Extract the (x, y) coordinate from the center of the cell holding the provided text.  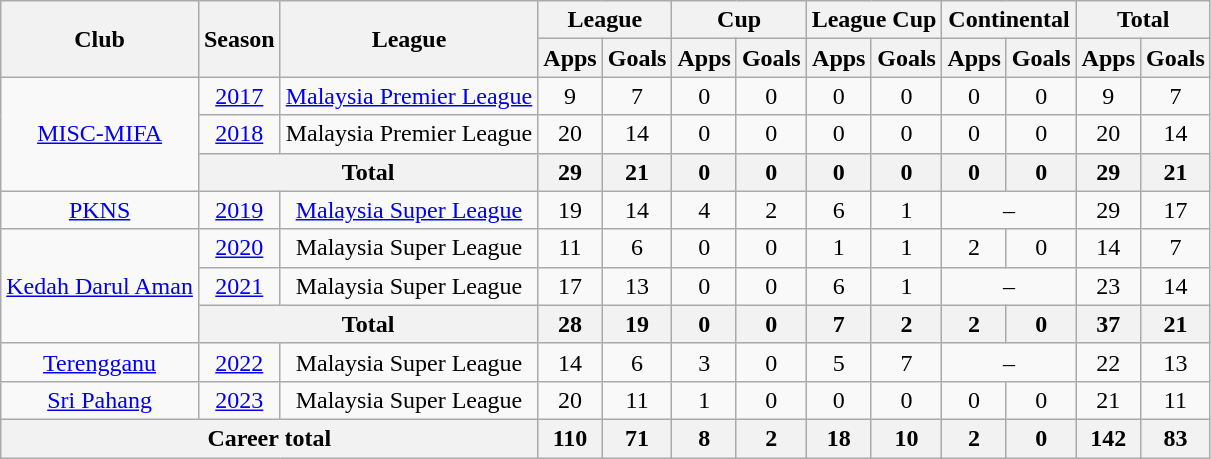
71 (637, 438)
Terengganu (100, 362)
Continental (1009, 20)
2020 (239, 248)
Sri Pahang (100, 400)
2019 (239, 210)
37 (1108, 324)
2018 (239, 134)
Career total (270, 438)
10 (906, 438)
4 (704, 210)
2023 (239, 400)
2017 (239, 96)
Club (100, 39)
142 (1108, 438)
28 (570, 324)
83 (1176, 438)
3 (704, 362)
Cup (739, 20)
Season (239, 39)
PKNS (100, 210)
8 (704, 438)
2021 (239, 286)
22 (1108, 362)
Kedah Darul Aman (100, 286)
League Cup (874, 20)
18 (838, 438)
MISC-MIFA (100, 134)
2022 (239, 362)
110 (570, 438)
5 (838, 362)
23 (1108, 286)
